Find where the given text appears and provide that cell's center as [X, Y] coordinate. 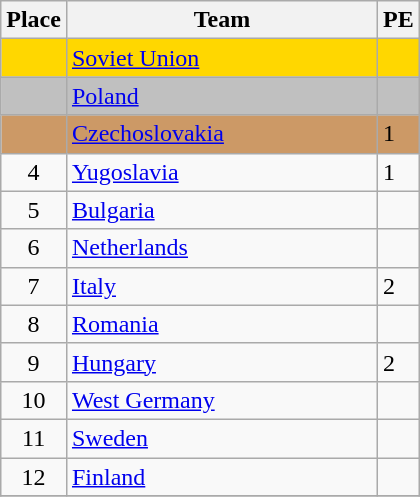
6 [34, 248]
Bulgaria [222, 210]
5 [34, 210]
Soviet Union [222, 58]
Netherlands [222, 248]
12 [34, 477]
West Germany [222, 400]
Team [222, 20]
Hungary [222, 362]
Finland [222, 477]
4 [34, 172]
Place [34, 20]
Sweden [222, 438]
Poland [222, 96]
7 [34, 286]
Italy [222, 286]
Romania [222, 324]
11 [34, 438]
Czechoslovakia [222, 134]
8 [34, 324]
Yugoslavia [222, 172]
10 [34, 400]
PE [399, 20]
9 [34, 362]
